For the text-containing cell, return its midpoint in (x, y) coordinate format. 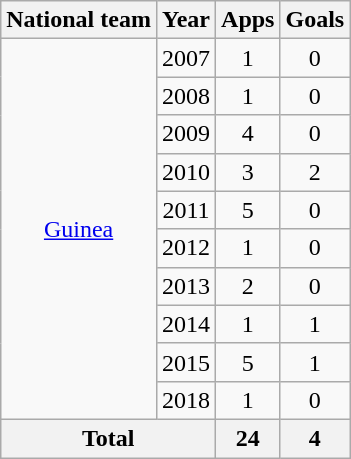
2010 (186, 172)
3 (248, 172)
2012 (186, 248)
2013 (186, 286)
National team (79, 20)
Apps (248, 20)
2009 (186, 134)
2018 (186, 400)
24 (248, 438)
Goals (315, 20)
2014 (186, 324)
2015 (186, 362)
Guinea (79, 230)
2007 (186, 58)
Year (186, 20)
Total (108, 438)
2011 (186, 210)
2008 (186, 96)
